Return the (X, Y) coordinate for the center point of the cell that contains the specified text.  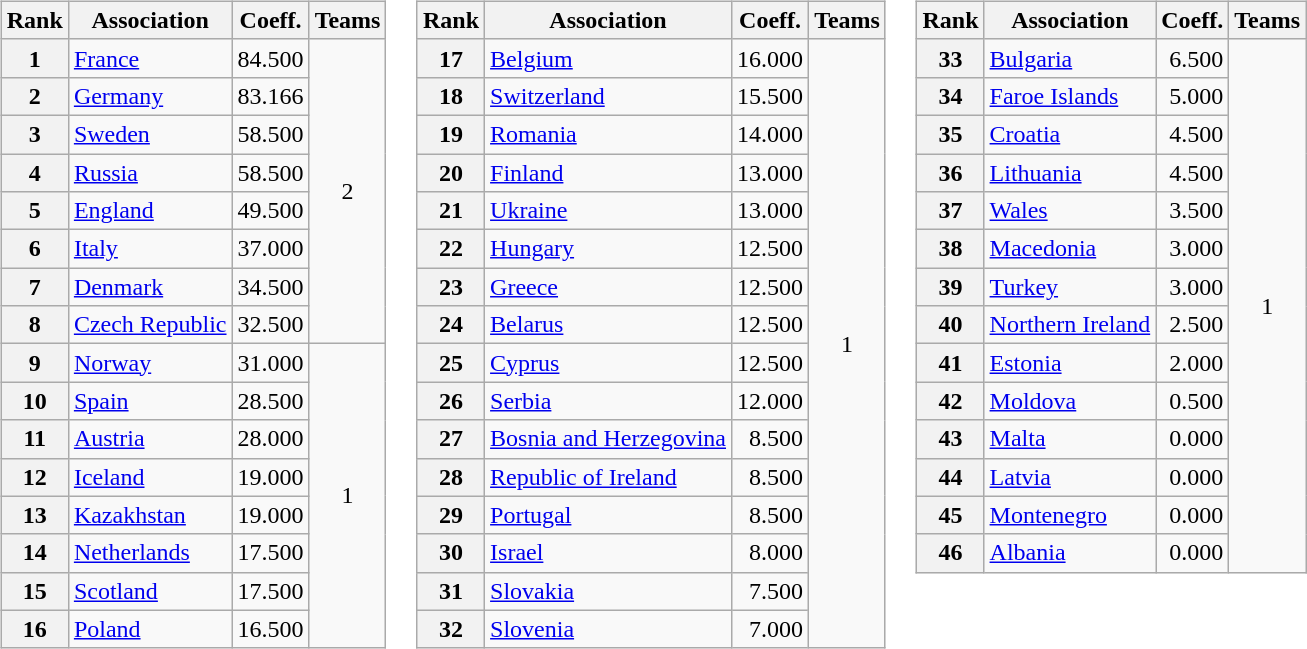
Lithuania (1070, 173)
32 (450, 629)
Belarus (608, 325)
12.000 (770, 401)
Sweden (150, 134)
49.500 (270, 211)
7.000 (770, 629)
34.500 (270, 287)
Germany (150, 96)
Moldova (1070, 401)
Romania (608, 134)
Poland (150, 629)
46 (950, 553)
15.500 (770, 96)
18 (450, 96)
15 (34, 591)
Serbia (608, 401)
13 (34, 515)
26 (450, 401)
37 (950, 211)
11 (34, 439)
Greece (608, 287)
37.000 (270, 249)
7.500 (770, 591)
21 (450, 211)
25 (450, 363)
England (150, 211)
23 (450, 287)
41 (950, 363)
29 (450, 515)
9 (34, 363)
32.500 (270, 325)
28 (450, 477)
39 (950, 287)
Macedonia (1070, 249)
22 (450, 249)
6 (34, 249)
Austria (150, 439)
Cyprus (608, 363)
Montenegro (1070, 515)
Italy (150, 249)
Republic of Ireland (608, 477)
Norway (150, 363)
84.500 (270, 58)
Turkey (1070, 287)
30 (450, 553)
France (150, 58)
19 (450, 134)
45 (950, 515)
83.166 (270, 96)
31 (450, 591)
35 (950, 134)
Slovenia (608, 629)
Faroe Islands (1070, 96)
Latvia (1070, 477)
6.500 (1192, 58)
4 (34, 173)
28.500 (270, 401)
Switzerland (608, 96)
8.000 (770, 553)
Ukraine (608, 211)
14.000 (770, 134)
27 (450, 439)
16 (34, 629)
Scotland (150, 591)
Iceland (150, 477)
Estonia (1070, 363)
Bulgaria (1070, 58)
42 (950, 401)
3.500 (1192, 211)
33 (950, 58)
34 (950, 96)
31.000 (270, 363)
2.500 (1192, 325)
16.000 (770, 58)
8 (34, 325)
Belgium (608, 58)
17 (450, 58)
16.500 (270, 629)
Albania (1070, 553)
Northern Ireland (1070, 325)
14 (34, 553)
2.000 (1192, 363)
7 (34, 287)
Czech Republic (150, 325)
Denmark (150, 287)
10 (34, 401)
Israel (608, 553)
44 (950, 477)
Portugal (608, 515)
5.000 (1192, 96)
Hungary (608, 249)
Croatia (1070, 134)
5 (34, 211)
Finland (608, 173)
Slovakia (608, 591)
Spain (150, 401)
Wales (1070, 211)
20 (450, 173)
12 (34, 477)
Netherlands (150, 553)
Kazakhstan (150, 515)
36 (950, 173)
3 (34, 134)
24 (450, 325)
40 (950, 325)
28.000 (270, 439)
Malta (1070, 439)
0.500 (1192, 401)
Russia (150, 173)
Bosnia and Herzegovina (608, 439)
43 (950, 439)
38 (950, 249)
